Capture the cell that displays the provided text and extract its [x, y] central coordinate. 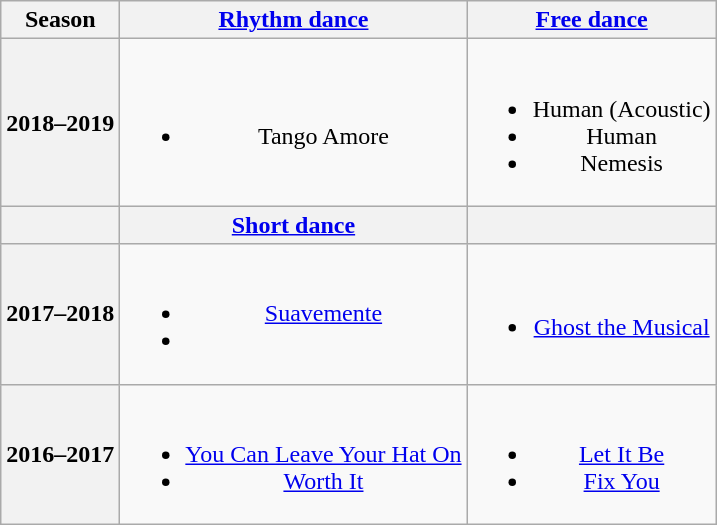
Season [60, 20]
Human (Acoustic) Human Nemesis [592, 122]
Short dance [294, 225]
Suavemente [294, 314]
2017–2018 [60, 314]
Ghost the Musical [592, 314]
2016–2017 [60, 454]
Rhythm dance [294, 20]
Free dance [592, 20]
2018–2019 [60, 122]
You Can Leave Your Hat OnWorth It [294, 454]
Tango Amore [294, 122]
Let It BeFix You [592, 454]
